For the text-containing cell, return its midpoint in (x, y) coordinate format. 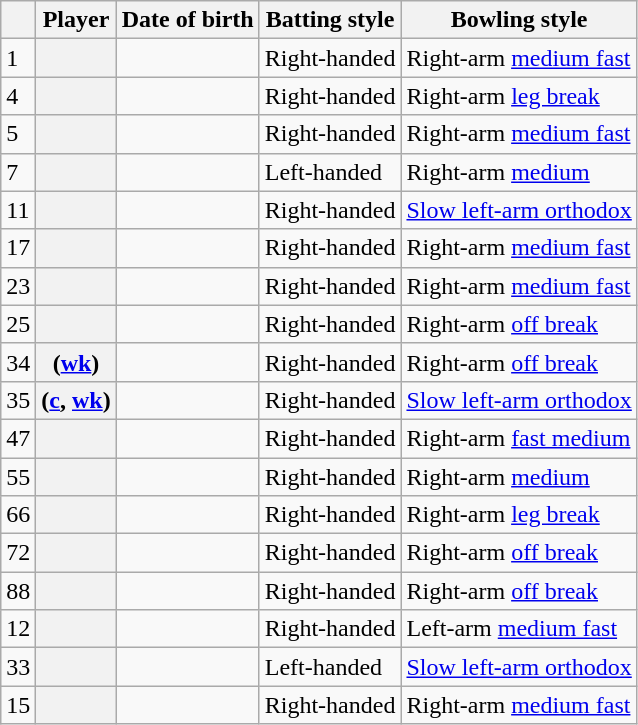
47 (18, 438)
17 (18, 248)
Player (76, 20)
66 (18, 515)
11 (18, 210)
5 (18, 134)
Batting style (330, 20)
12 (18, 629)
34 (18, 362)
25 (18, 324)
55 (18, 477)
15 (18, 705)
4 (18, 96)
Date of birth (188, 20)
Left-arm medium fast (519, 629)
(c, wk) (76, 400)
23 (18, 286)
35 (18, 400)
(wk) (76, 362)
7 (18, 172)
72 (18, 553)
1 (18, 58)
33 (18, 667)
88 (18, 591)
Bowling style (519, 20)
Right-arm fast medium (519, 438)
